Detect which cell encompasses the target text, then output its [x, y] center coordinate. 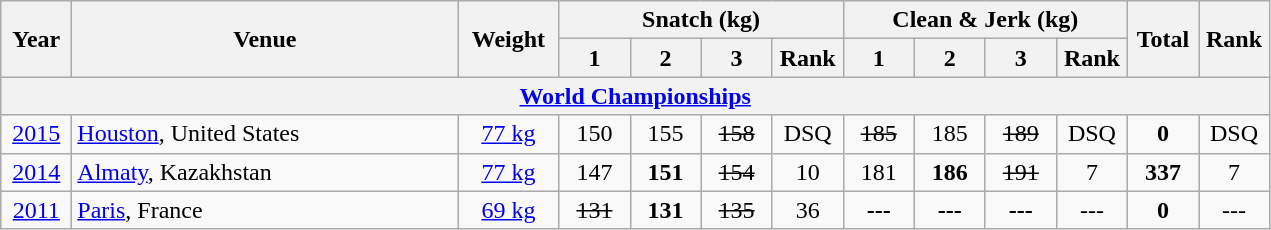
186 [950, 172]
69 kg [508, 210]
158 [736, 134]
Weight [508, 39]
337 [1162, 172]
189 [1020, 134]
Houston, United States [265, 134]
Snatch (kg) [701, 20]
135 [736, 210]
191 [1020, 172]
Paris, France [265, 210]
155 [666, 134]
Year [36, 39]
2011 [36, 210]
181 [878, 172]
36 [808, 210]
Total [1162, 39]
World Championships [636, 96]
150 [594, 134]
10 [808, 172]
2014 [36, 172]
Almaty, Kazakhstan [265, 172]
Venue [265, 39]
151 [666, 172]
147 [594, 172]
154 [736, 172]
Clean & Jerk (kg) [985, 20]
2015 [36, 134]
